Search for the cell housing the specified text and yield its [x, y] center coordinate. 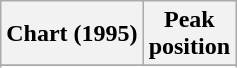
Peakposition [189, 34]
Chart (1995) [72, 34]
